Locate the cell with the specified text and output its [x, y] center coordinate. 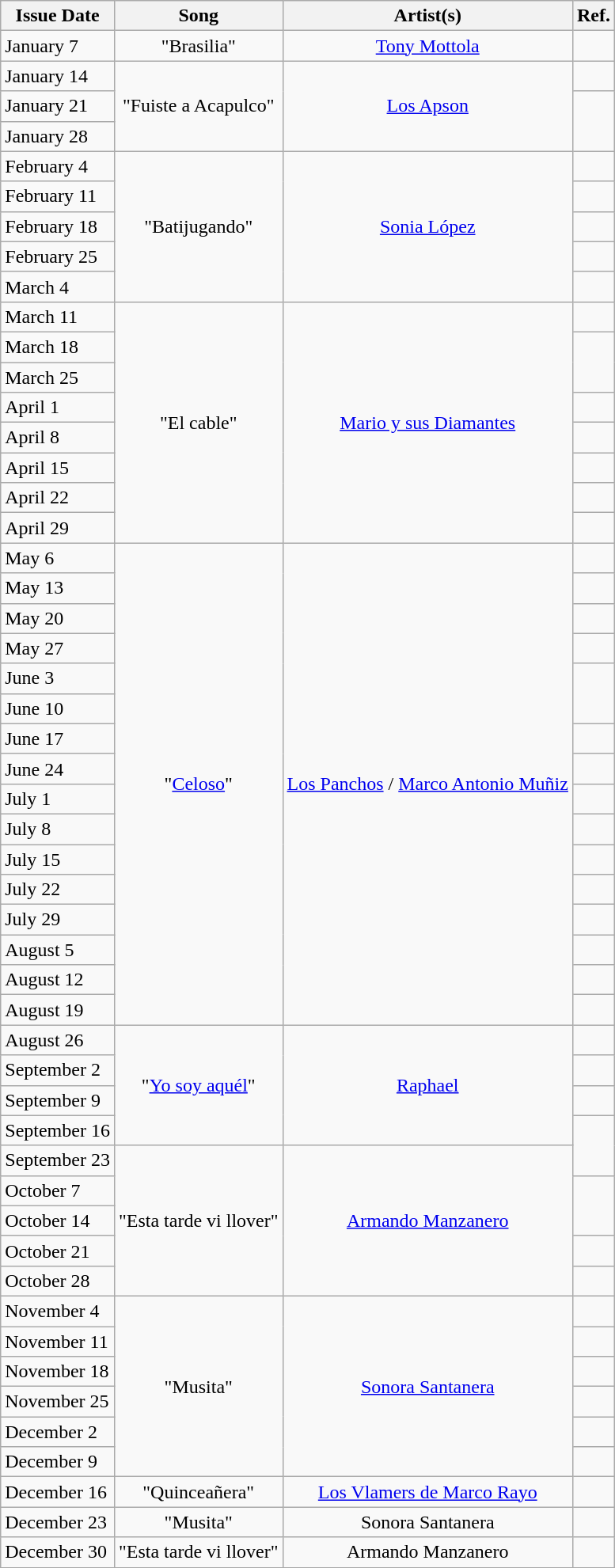
April 8 [58, 438]
"Batijugando" [198, 226]
December 16 [58, 1492]
"El cable" [198, 422]
May 20 [58, 618]
February 25 [58, 256]
January 7 [58, 46]
March 4 [58, 287]
February 18 [58, 226]
February 4 [58, 166]
April 15 [58, 468]
November 4 [58, 1311]
June 10 [58, 708]
December 30 [58, 1552]
July 22 [58, 890]
August 5 [58, 950]
September 2 [58, 1070]
December 23 [58, 1522]
August 12 [58, 980]
Los Panchos / Marco Antonio Muñiz [427, 784]
August 26 [58, 1040]
Los Apson [427, 106]
September 16 [58, 1130]
November 18 [58, 1372]
July 1 [58, 799]
"Yo soy aquél" [198, 1085]
November 11 [58, 1342]
Raphael [427, 1085]
March 18 [58, 347]
September 23 [58, 1160]
August 19 [58, 1010]
July 15 [58, 859]
January 14 [58, 76]
October 7 [58, 1190]
March 11 [58, 317]
May 6 [58, 558]
"Quinceañera" [198, 1492]
June 17 [58, 738]
April 29 [58, 528]
Sonia López [427, 226]
October 28 [58, 1281]
Issue Date [58, 16]
Los Vlamers de Marco Rayo [427, 1492]
January 28 [58, 136]
November 25 [58, 1402]
June 24 [58, 769]
Song [198, 16]
October 21 [58, 1251]
April 22 [58, 498]
Mario y sus Diamantes [427, 422]
"Brasilia" [198, 46]
September 9 [58, 1100]
Ref. [594, 16]
Artist(s) [427, 16]
June 3 [58, 678]
Tony Mottola [427, 46]
May 13 [58, 588]
December 9 [58, 1462]
July 29 [58, 920]
December 2 [58, 1432]
May 27 [58, 648]
January 21 [58, 106]
"Celoso" [198, 784]
February 11 [58, 196]
July 8 [58, 829]
April 1 [58, 408]
March 25 [58, 378]
October 14 [58, 1221]
"Fuiste a Acapulco" [198, 106]
